Extract the (x, y) coordinate from the center of the cell holding the provided text.  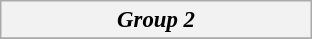
Group 2 (156, 20)
